Return the [x, y] coordinate for the center point of the cell that contains the specified text.  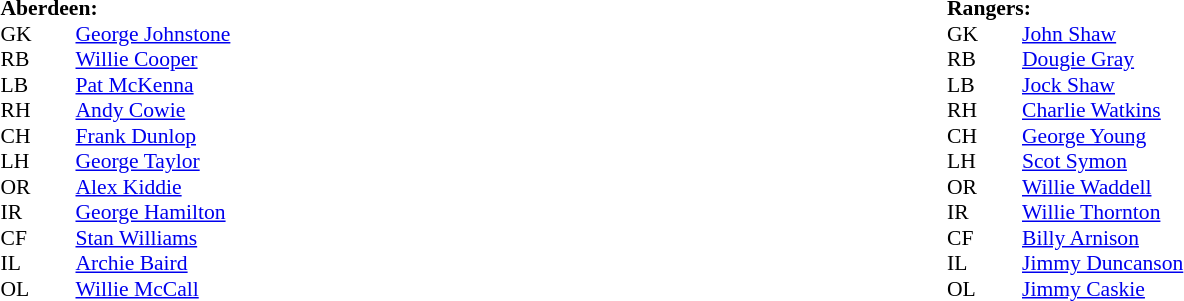
George Hamilton [154, 213]
Scot Symon [1102, 161]
Willie Waddell [1102, 187]
Alex Kiddie [154, 187]
Billy Arnison [1102, 238]
Charlie Watkins [1102, 111]
Archie Baird [154, 263]
Andy Cowie [154, 111]
Frank Dunlop [154, 136]
Jock Shaw [1102, 85]
Dougie Gray [1102, 59]
Willie Thornton [1102, 213]
John Shaw [1102, 34]
George Young [1102, 136]
George Taylor [154, 161]
Stan Williams [154, 238]
Jimmy Duncanson [1102, 263]
Pat McKenna [154, 85]
Willie Cooper [154, 59]
George Johnstone [154, 34]
